Detect which cell encompasses the target text, then output its [x, y] center coordinate. 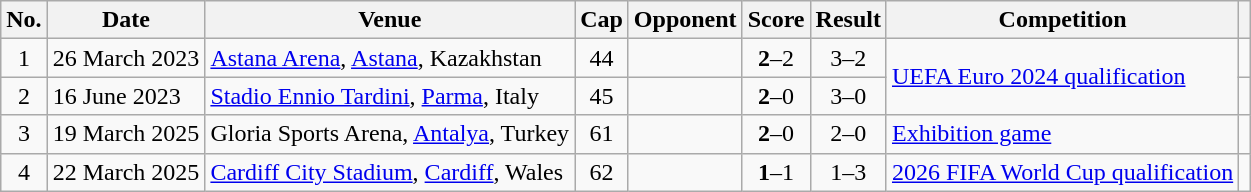
22 March 2025 [126, 172]
Exhibition game [1062, 134]
45 [602, 96]
1–3 [848, 172]
1 [24, 58]
2–2 [776, 58]
UEFA Euro 2024 qualification [1062, 77]
Cap [602, 20]
Venue [390, 20]
Gloria Sports Arena, Antalya, Turkey [390, 134]
Cardiff City Stadium, Cardiff, Wales [390, 172]
62 [602, 172]
44 [602, 58]
Date [126, 20]
2 [24, 96]
2026 FIFA World Cup qualification [1062, 172]
19 March 2025 [126, 134]
3 [24, 134]
No. [24, 20]
Result [848, 20]
Stadio Ennio Tardini, Parma, Italy [390, 96]
26 March 2023 [126, 58]
4 [24, 172]
1–1 [776, 172]
Opponent [685, 20]
3–0 [848, 96]
3–2 [848, 58]
61 [602, 134]
Competition [1062, 20]
Astana Arena, Astana, Kazakhstan [390, 58]
16 June 2023 [126, 96]
Score [776, 20]
